Return (x, y) of the center of cell containing provided text 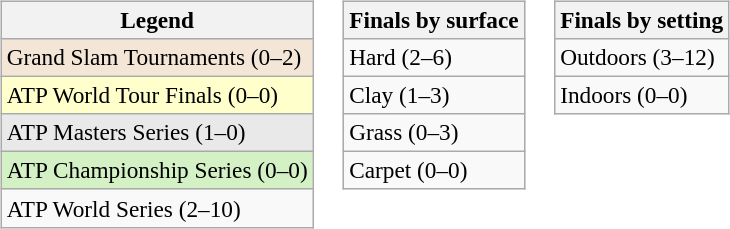
Legend (157, 20)
Hard (2–6) (434, 57)
Indoors (0–0) (642, 95)
Outdoors (3–12) (642, 57)
Finals by setting (642, 20)
ATP Championship Series (0–0) (157, 171)
Finals by surface (434, 20)
ATP Masters Series (1–0) (157, 133)
Carpet (0–0) (434, 171)
Clay (1–3) (434, 95)
ATP World Series (2–10) (157, 208)
Grass (0–3) (434, 133)
Grand Slam Tournaments (0–2) (157, 57)
ATP World Tour Finals (0–0) (157, 95)
